Scan for the cell matching the given text and deliver its [x, y] coordinate at center. 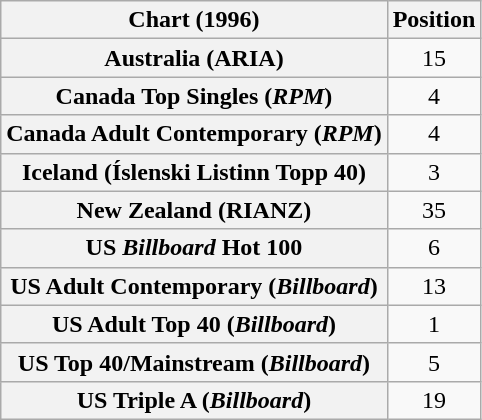
5 [434, 362]
US Top 40/Mainstream (Billboard) [194, 362]
13 [434, 286]
35 [434, 210]
Chart (1996) [194, 20]
15 [434, 58]
3 [434, 172]
Australia (ARIA) [194, 58]
1 [434, 324]
US Billboard Hot 100 [194, 248]
Canada Top Singles (RPM) [194, 96]
US Adult Top 40 (Billboard) [194, 324]
US Triple A (Billboard) [194, 400]
Canada Adult Contemporary (RPM) [194, 134]
New Zealand (RIANZ) [194, 210]
US Adult Contemporary (Billboard) [194, 286]
6 [434, 248]
19 [434, 400]
Iceland (Íslenski Listinn Topp 40) [194, 172]
Position [434, 20]
